Find where the given text appears and provide that cell's center as [x, y] coordinate. 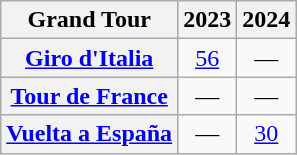
Grand Tour [90, 20]
30 [266, 134]
Tour de France [90, 96]
Vuelta a España [90, 134]
2024 [266, 20]
Giro d'Italia [90, 58]
56 [208, 58]
2023 [208, 20]
